For the text-containing cell, return its midpoint in (x, y) coordinate format. 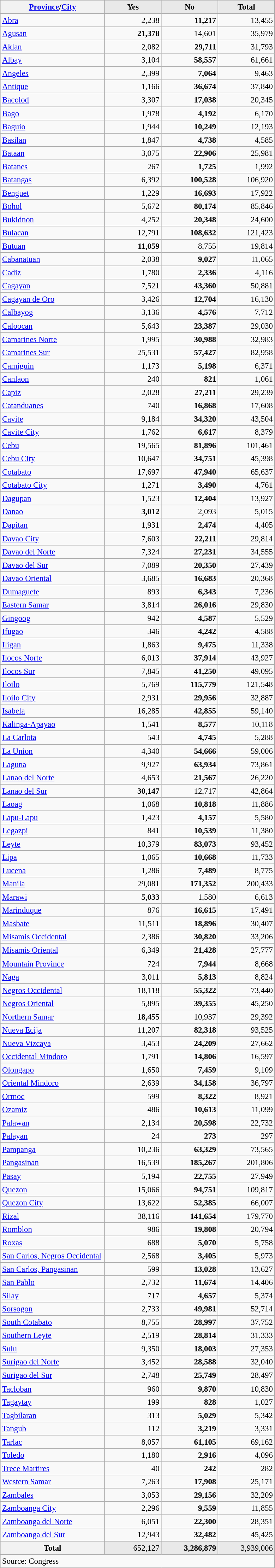
100,528 (190, 180)
724 (133, 964)
4,588 (246, 632)
Lucena (53, 871)
Ifugao (53, 632)
717 (133, 1296)
2,916 (190, 1455)
Bacolod (53, 100)
4,585 (246, 140)
Mountain Province (53, 964)
27,211 (190, 392)
313 (133, 1415)
821 (190, 379)
Cagayan de Oro (53, 299)
Cabanatuan (53, 259)
Source: Congress (138, 1561)
Tagbilaran (53, 1415)
185,267 (190, 1163)
4,242 (190, 632)
Eastern Samar (53, 605)
5,769 (133, 685)
57,427 (190, 352)
Laguna (53, 764)
121,548 (246, 685)
12,704 (190, 299)
16,539 (133, 1163)
1,931 (133, 525)
141,654 (190, 1216)
11,338 (246, 645)
No (190, 7)
Cadiz (53, 273)
San Carlos, Negros Occidental (53, 1256)
85,846 (246, 206)
3,075 (133, 153)
5,198 (190, 366)
101,461 (246, 446)
6,051 (133, 1522)
12,943 (133, 1535)
282 (246, 1468)
Rizal (53, 1216)
Basilan (53, 140)
17,038 (190, 100)
Albay (53, 60)
10,830 (246, 1389)
Zamboanga del Norte (53, 1522)
27,777 (246, 950)
Leyte (53, 844)
Calbayog (53, 313)
3,012 (133, 512)
5,342 (246, 1415)
24 (133, 1136)
199 (133, 1402)
2,038 (133, 259)
2,296 (133, 1508)
45,425 (246, 1535)
942 (133, 618)
10,613 (190, 1110)
28,351 (246, 1522)
19,808 (190, 1229)
4,745 (190, 738)
4,116 (246, 273)
5,288 (246, 738)
Province/City (53, 7)
1,180 (133, 1455)
54,666 (190, 751)
Isabela (53, 711)
11,207 (133, 1030)
31,793 (246, 47)
7,064 (190, 74)
Sorsogon (53, 1309)
34,320 (190, 419)
49,095 (246, 671)
3,405 (190, 1256)
Antique (53, 87)
Lanao del Norte (53, 777)
1,523 (133, 499)
52,385 (190, 1203)
26,016 (190, 605)
39,355 (190, 1003)
5,643 (133, 326)
Iloilo (53, 685)
Dumaguete (53, 592)
6,013 (133, 658)
6,343 (190, 592)
34,555 (246, 552)
18,118 (133, 990)
8,577 (190, 724)
25,981 (246, 153)
13,028 (190, 1269)
1,173 (133, 366)
Camarines Norte (53, 339)
3,011 (133, 977)
20,794 (246, 1229)
2,028 (133, 392)
1,992 (246, 166)
346 (133, 632)
9,350 (133, 1349)
Danao (53, 512)
5,374 (246, 1296)
5,070 (190, 1243)
34,158 (190, 1083)
47,940 (190, 472)
27,231 (190, 552)
43,504 (246, 419)
171,352 (190, 884)
16,615 (190, 910)
3,286,879 (190, 1548)
49,981 (190, 1309)
5,529 (246, 618)
Misamis Occidental (53, 937)
Ilocos Norte (53, 658)
63,329 (190, 1150)
960 (133, 1389)
Tangub (53, 1428)
6,392 (133, 180)
28,497 (246, 1375)
1,271 (133, 485)
10,236 (133, 1150)
14,406 (246, 1282)
45,250 (246, 1003)
59,140 (246, 711)
Kalinga-Apayao (53, 724)
29,814 (246, 539)
2,733 (133, 1309)
Tagaytay (53, 1402)
Bulacan (53, 233)
73,440 (246, 990)
11,059 (133, 246)
11,674 (190, 1282)
106,920 (246, 180)
9,475 (190, 645)
Cagayan (53, 286)
30,147 (133, 791)
893 (133, 592)
13,455 (246, 20)
38,116 (133, 1216)
22,300 (190, 1522)
5,672 (133, 206)
43,927 (246, 658)
200,433 (246, 884)
82,318 (190, 1030)
740 (133, 406)
Tacloban (53, 1389)
30,820 (190, 937)
3,426 (133, 299)
1,944 (133, 127)
14,806 (190, 1057)
80,174 (190, 206)
Cavite (53, 419)
16,693 (190, 193)
828 (190, 1402)
59,006 (246, 751)
32,040 (246, 1362)
29,156 (190, 1495)
20,350 (190, 565)
11,380 (246, 831)
4,340 (133, 751)
Dagupan (53, 499)
55,322 (190, 990)
28,814 (190, 1335)
42,855 (190, 711)
9,109 (246, 1070)
Zambales (53, 1495)
58,557 (190, 60)
29,030 (246, 326)
Sulu (53, 1349)
5,895 (133, 1003)
9,559 (190, 1508)
Pangasinan (53, 1163)
Lipa (53, 857)
242 (190, 1468)
1,725 (190, 166)
1,027 (246, 1402)
20,598 (190, 1123)
986 (133, 1229)
Batangas (53, 180)
Lanao del Sur (53, 791)
17,922 (246, 193)
Zamboanga del Sur (53, 1535)
16,130 (246, 299)
6,613 (246, 897)
11,855 (246, 1508)
27,662 (246, 1043)
32,983 (246, 339)
16,868 (190, 406)
21,378 (133, 34)
Marinduque (53, 910)
7,944 (190, 964)
Abra (53, 20)
18,003 (190, 1349)
45,398 (246, 459)
5,813 (190, 977)
73,861 (246, 764)
11,733 (246, 857)
7,521 (133, 286)
1,995 (133, 339)
8,921 (246, 1097)
8,057 (133, 1442)
4,252 (133, 219)
3,452 (133, 1362)
17,697 (133, 472)
3,814 (133, 605)
61,661 (246, 60)
19,565 (133, 446)
14,601 (190, 34)
7,236 (246, 592)
Masbate (53, 924)
5,029 (190, 1415)
Bukidnon (53, 219)
San Pablo (53, 1282)
Marawi (53, 897)
3,053 (133, 1495)
66,007 (246, 1203)
Ozamiz (53, 1110)
11,065 (246, 259)
Palayan (53, 1136)
40 (133, 1468)
2,134 (133, 1123)
Tarlac (53, 1442)
10,118 (246, 724)
La Carlota (53, 738)
876 (133, 910)
Naga (53, 977)
11,886 (246, 804)
Butuan (53, 246)
Northern Samar (53, 1017)
San Carlos, Pangasinan (53, 1269)
8,775 (246, 871)
3,685 (133, 578)
Angeles (53, 74)
3,307 (133, 100)
22,755 (190, 1176)
7,712 (246, 313)
24,209 (190, 1043)
Davao del Norte (53, 552)
Lapu-Lapu (53, 817)
4,096 (246, 1455)
201,806 (246, 1163)
25,749 (190, 1375)
31,333 (246, 1335)
11,217 (190, 20)
179,770 (246, 1216)
22,732 (246, 1123)
25,531 (133, 352)
2,336 (190, 273)
81,896 (190, 446)
2,639 (133, 1083)
17,608 (246, 406)
1,791 (133, 1057)
Quezon City (53, 1203)
Iloilo City (53, 698)
297 (246, 1136)
1,762 (133, 432)
2,238 (133, 20)
Capiz (53, 392)
35,979 (246, 34)
93,452 (246, 844)
South Cotabato (53, 1322)
Palawan (53, 1123)
Ilocos Sur (53, 671)
5,973 (246, 1256)
2,082 (133, 47)
4,653 (133, 777)
17,908 (190, 1482)
18,455 (133, 1017)
3,136 (133, 313)
2,474 (190, 525)
20,348 (190, 219)
1,978 (133, 113)
10,249 (190, 127)
7,263 (133, 1482)
2,093 (190, 512)
4,576 (190, 313)
36,674 (190, 87)
7,845 (133, 671)
4,761 (246, 485)
1,065 (133, 857)
6,170 (246, 113)
Negros Oriental (53, 1003)
5,758 (246, 1243)
Misamis Oriental (53, 950)
Surigao del Sur (53, 1375)
93,525 (246, 1030)
108,632 (190, 233)
15,066 (133, 1190)
Olongapo (53, 1070)
37,840 (246, 87)
82,958 (246, 352)
5,015 (246, 512)
6,349 (133, 950)
240 (133, 379)
29,956 (190, 698)
Camiguin (53, 366)
52,714 (246, 1309)
Catanduanes (53, 406)
9,184 (133, 419)
9,027 (190, 259)
19,814 (246, 246)
3,939,006 (246, 1548)
115,779 (190, 685)
36,797 (246, 1083)
2,568 (133, 1256)
Camarines Sur (53, 352)
34,751 (190, 459)
3,490 (190, 485)
69,162 (246, 1442)
109,817 (246, 1190)
94,751 (190, 1190)
16,285 (133, 711)
2,519 (133, 1335)
Iligan (53, 645)
121,423 (246, 233)
Yes (133, 7)
2,931 (133, 698)
Pasay (53, 1176)
12,193 (246, 127)
Oriental Mindoro (53, 1083)
10,818 (190, 804)
22,211 (190, 539)
Cotabato (53, 472)
Legazpi (53, 831)
Aklan (53, 47)
7,089 (133, 565)
33,206 (246, 937)
Batanes (53, 166)
16,683 (190, 578)
Quezon (53, 1190)
2,386 (133, 937)
267 (133, 166)
28,588 (190, 1362)
1,650 (133, 1070)
13,622 (133, 1203)
Nueva Ecija (53, 1030)
4,405 (246, 525)
Baguio (53, 127)
25,171 (246, 1482)
13,927 (246, 499)
21,567 (190, 777)
688 (133, 1243)
Occidental Mindoro (53, 1057)
6,617 (190, 432)
273 (190, 1136)
4,657 (190, 1296)
32,887 (246, 698)
Trece Martires (53, 1468)
7,603 (133, 539)
5,033 (133, 897)
63,934 (190, 764)
Pampanga (53, 1150)
Cebu City (53, 459)
13,627 (246, 1269)
9,463 (246, 74)
29,392 (246, 1017)
Laoag (53, 804)
1,423 (133, 817)
486 (133, 1110)
Western Samar (53, 1482)
Nueva Vizcaya (53, 1043)
29,081 (133, 884)
Bago (53, 113)
Benguet (53, 193)
8,322 (190, 1097)
1,286 (133, 871)
37,752 (246, 1322)
Zamboanga City (53, 1508)
4,157 (190, 817)
29,711 (190, 47)
Dapitan (53, 525)
65,637 (246, 472)
27,949 (246, 1176)
12,404 (190, 499)
26,220 (246, 777)
17,491 (246, 910)
1,541 (133, 724)
652,127 (133, 1548)
Surigao del Norte (53, 1362)
Cotabato City (53, 485)
7,459 (190, 1070)
4,587 (190, 618)
1,166 (133, 87)
2,399 (133, 74)
32,209 (246, 1495)
2,748 (133, 1375)
6,371 (246, 366)
27,353 (246, 1349)
Southern Leyte (53, 1335)
Toledo (53, 1455)
24,600 (246, 219)
42,864 (246, 791)
41,250 (190, 671)
Roxas (53, 1243)
Davao Oriental (53, 578)
La Union (53, 751)
Manila (53, 884)
22,906 (190, 153)
Canlaon (53, 379)
Bataan (53, 153)
29,239 (246, 392)
1,061 (246, 379)
5,580 (246, 817)
12,791 (133, 233)
112 (133, 1428)
1,863 (133, 645)
1,068 (133, 804)
7,324 (133, 552)
28,997 (190, 1322)
8,824 (246, 977)
50,881 (246, 286)
Negros Occidental (53, 990)
29,830 (246, 605)
Cavite City (53, 432)
8,379 (246, 432)
23,387 (190, 326)
10,647 (133, 459)
61,105 (190, 1442)
4,192 (190, 113)
27,439 (246, 565)
3,453 (133, 1043)
20,345 (246, 100)
30,407 (246, 924)
1,847 (133, 140)
4,738 (190, 140)
Romblon (53, 1229)
1,580 (190, 897)
32,482 (190, 1535)
3,104 (133, 60)
37,914 (190, 658)
83,073 (190, 844)
7,489 (190, 871)
Agusan (53, 34)
11,099 (246, 1110)
2,732 (133, 1282)
5,194 (133, 1176)
10,539 (190, 831)
10,937 (190, 1017)
18,896 (190, 924)
11,511 (133, 924)
21,428 (190, 950)
543 (133, 738)
Davao City (53, 539)
8,668 (246, 964)
16,597 (246, 1057)
3,219 (190, 1428)
841 (133, 831)
1,229 (133, 193)
3,331 (246, 1428)
10,668 (190, 857)
Gingoog (53, 618)
10,379 (133, 844)
Ormoc (53, 1097)
Cebu (53, 446)
43,360 (190, 286)
12,717 (190, 791)
Davao del Sur (53, 565)
9,870 (190, 1389)
Silay (53, 1296)
1,780 (133, 273)
9,927 (133, 764)
Caloocan (53, 326)
73,565 (246, 1150)
30,988 (190, 339)
20,368 (246, 578)
Bohol (53, 206)
